Capture the cell that displays the provided text and extract its [X, Y] central coordinate. 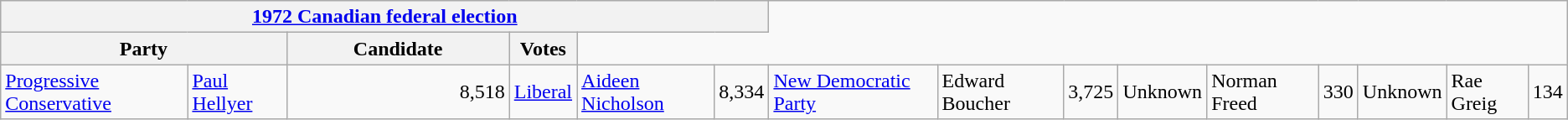
New Democratic Party [853, 92]
Paul Hellyer [237, 92]
Progressive Conservative [94, 92]
1972 Canadian federal election [385, 17]
Candidate [398, 49]
Norman Freed [1263, 92]
Votes [543, 49]
Rae Greig [1488, 92]
3,725 [1091, 92]
Liberal [543, 92]
Party [144, 49]
Edward Boucher [1000, 92]
Aideen Nicholson [646, 92]
8,334 [742, 92]
8,518 [398, 92]
134 [1548, 92]
330 [1338, 92]
